Return the (x, y) coordinate for the center point of the cell that contains the specified text.  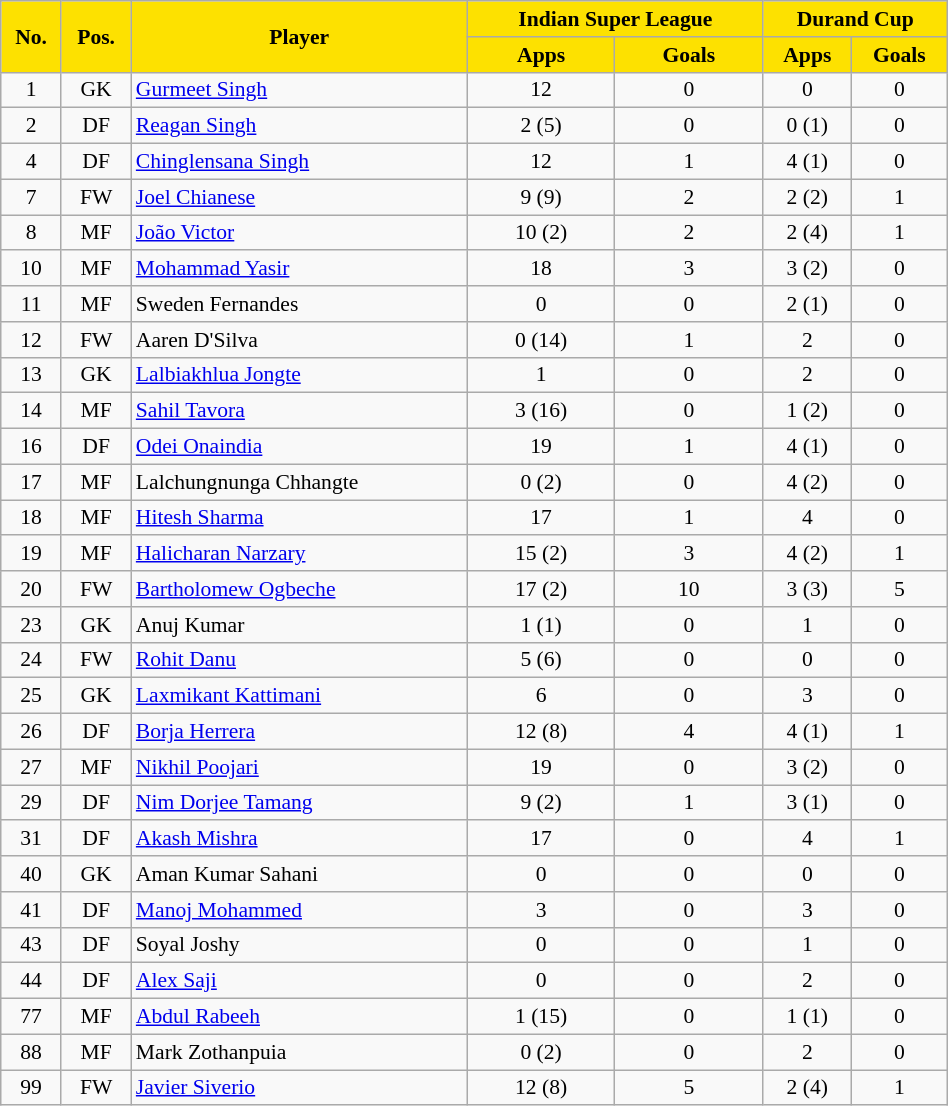
25 (32, 696)
Pos. (96, 36)
9 (2) (542, 803)
1 (15) (542, 1017)
31 (32, 839)
77 (32, 1017)
Nim Dorjee Tamang (300, 803)
24 (32, 660)
Alex Saji (300, 981)
43 (32, 945)
20 (32, 589)
88 (32, 1052)
Abdul Rabeeh (300, 1017)
16 (32, 447)
0 (1) (807, 126)
Durand Cup (855, 19)
1 (2) (807, 411)
Sweden Fernandes (300, 304)
Aaren D'Silva (300, 340)
3 (3) (807, 589)
Aman Kumar Sahani (300, 874)
Halicharan Narzary (300, 554)
Mark Zothanpuia (300, 1052)
Lalbiakhlua Jongte (300, 375)
3 (16) (542, 411)
Nikhil Poojari (300, 767)
Indian Super League (616, 19)
44 (32, 981)
Player (300, 36)
10 (2) (542, 233)
2 (1) (807, 304)
6 (542, 696)
Hitesh Sharma (300, 518)
14 (32, 411)
Rohit Danu (300, 660)
99 (32, 1088)
8 (32, 233)
No. (32, 36)
Reagan Singh (300, 126)
13 (32, 375)
41 (32, 910)
Javier Siverio (300, 1088)
Lalchungnunga Chhangte (300, 482)
Anuj Kumar (300, 625)
Odei Onaindia (300, 447)
23 (32, 625)
27 (32, 767)
João Victor (300, 233)
40 (32, 874)
Sahil Tavora (300, 411)
Bartholomew Ogbeche (300, 589)
Chinglensana Singh (300, 162)
Mohammad Yasir (300, 269)
0 (14) (542, 340)
17 (2) (542, 589)
11 (32, 304)
7 (32, 197)
2 (5) (542, 126)
Laxmikant Kattimani (300, 696)
5 (6) (542, 660)
3 (1) (807, 803)
Akash Mishra (300, 839)
Soyal Joshy (300, 945)
2 (2) (807, 197)
Borja Herrera (300, 732)
Gurmeet Singh (300, 90)
Manoj Mohammed (300, 910)
26 (32, 732)
15 (2) (542, 554)
Joel Chianese (300, 197)
29 (32, 803)
9 (9) (542, 197)
